Pinpoint the cell where the given text exists, returning its [x, y] midpoint coordinate. 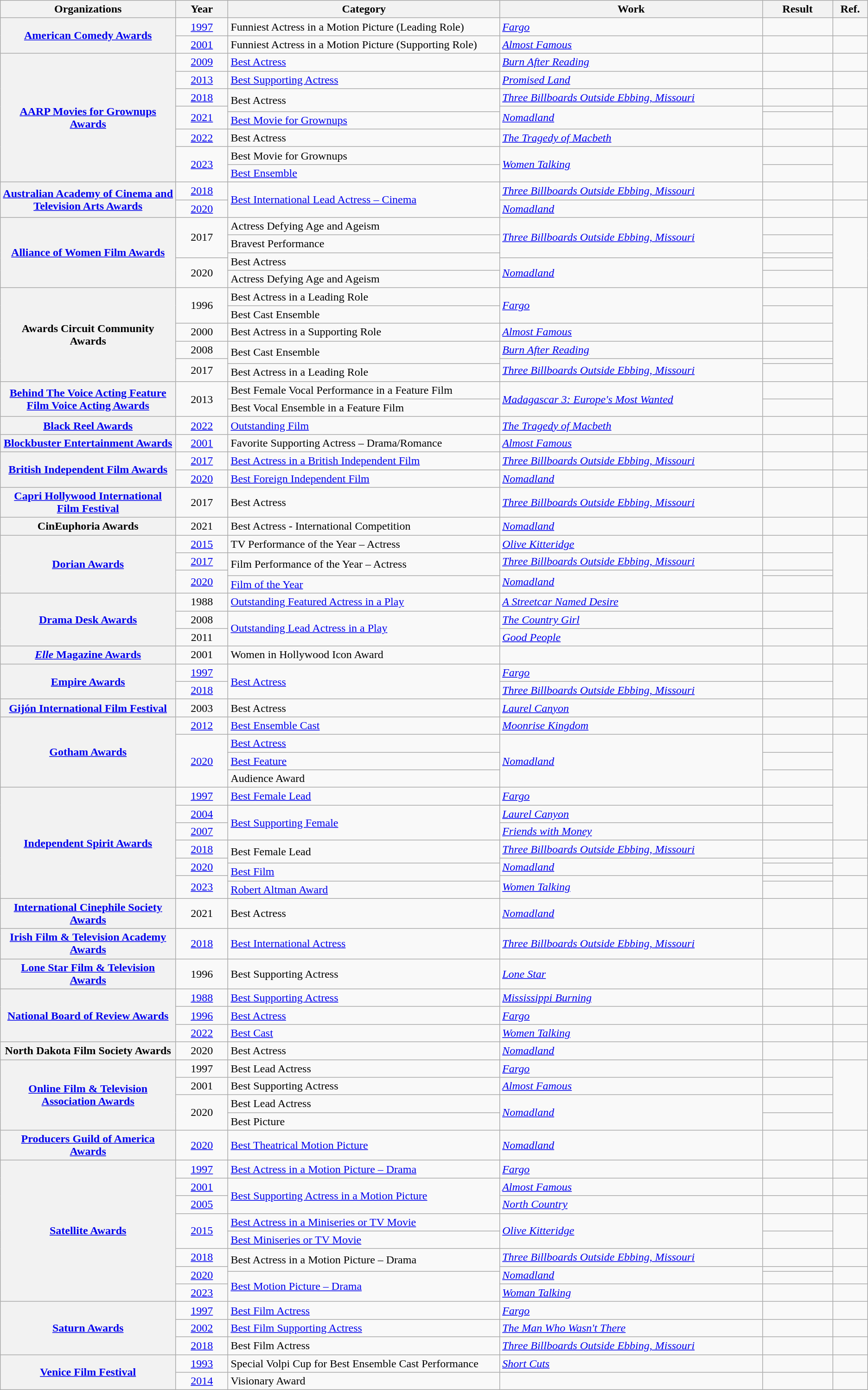
2012 [202, 725]
Special Volpi Cup for Best Ensemble Cast Performance [364, 1363]
2007 [202, 832]
Film of the Year [364, 584]
Work [632, 9]
1993 [202, 1363]
Irish Film & Television Academy Awards [88, 943]
Favorite Supporting Actress – Drama/Romance [364, 443]
Venice Film Festival [88, 1372]
2014 [202, 1381]
Moonrise Kingdom [632, 725]
Blockbuster Entertainment Awards [88, 443]
Best Ensemble Cast [364, 725]
Capri Hollywood International Film Festival [88, 503]
Best Feature [364, 761]
Good People [632, 637]
A Streetcar Named Desire [632, 602]
Ref. [850, 9]
Best Foreign Independent Film [364, 478]
Best Vocal Ensemble in a Feature Film [364, 408]
Woman Talking [632, 1293]
TV Performance of the Year – Actress [364, 544]
2002 [202, 1328]
Best Cast [364, 1033]
North Dakota Film Society Awards [88, 1051]
Awards Circuit Community Awards [88, 335]
CinEuphoria Awards [88, 526]
2003 [202, 708]
Alliance of Women Film Awards [88, 253]
Short Cuts [632, 1363]
Best Theatrical Motion Picture [364, 1146]
The Country Girl [632, 620]
Dorian Awards [88, 564]
Best Actress in a Supporting Role [364, 332]
2011 [202, 637]
Satellite Awards [88, 1231]
Bravest Performance [364, 244]
Gijón International Film Festival [88, 708]
British Independent Film Awards [88, 469]
Outstanding Lead Actress in a Play [364, 628]
Visionary Award [364, 1381]
Best Motion Picture – Drama [364, 1287]
Promised Land [632, 80]
Category [364, 9]
Best Ensemble [364, 173]
The Man Who Wasn't There [632, 1328]
Friends with Money [632, 832]
Year [202, 9]
Robert Altman Award [364, 890]
Elle Magazine Awards [88, 655]
2000 [202, 332]
Best Actress in a British Independent Film [364, 461]
Lone Star Film & Television Awards [88, 974]
Organizations [88, 9]
Outstanding Film [364, 425]
Australian Academy of Cinema and Television Arts Awards [88, 199]
Best Film Supporting Actress [364, 1328]
Producers Guild of America Awards [88, 1146]
Best Miniseries or TV Movie [364, 1240]
Lone Star [632, 974]
Gotham Awards [88, 752]
North Country [632, 1204]
Funniest Actress in a Motion Picture (Leading Role) [364, 27]
Women in Hollywood Icon Award [364, 655]
2005 [202, 1204]
Best International Lead Actress – Cinema [364, 199]
Behind The Voice Acting Feature Film Voice Acting Awards [88, 399]
Best International Actress [364, 943]
Best Picture [364, 1121]
National Board of Review Awards [88, 1015]
Audience Award [364, 779]
2009 [202, 62]
Outstanding Featured Actress in a Play [364, 602]
Best Film [364, 872]
Funniest Actress in a Motion Picture (Supporting Role) [364, 45]
International Cinephile Society Awards [88, 914]
Mississippi Burning [632, 998]
Best Actress in a Miniseries or TV Movie [364, 1222]
Madagascar 3: Europe's Most Wanted [632, 399]
Film Performance of the Year – Actress [364, 564]
Empire Awards [88, 681]
Independent Spirit Awards [88, 843]
Drama Desk Awards [88, 620]
2004 [202, 814]
Best Female Vocal Performance in a Feature Film [364, 390]
Best Actress - International Competition [364, 526]
Saturn Awards [88, 1328]
American Comedy Awards [88, 36]
AARP Movies for Grownups Awards [88, 118]
Black Reel Awards [88, 425]
Result [798, 9]
Best Supporting Actress in a Motion Picture [364, 1196]
Online Film & Television Association Awards [88, 1095]
Best Supporting Female [364, 823]
